For the text-containing cell, return its midpoint in [X, Y] coordinate format. 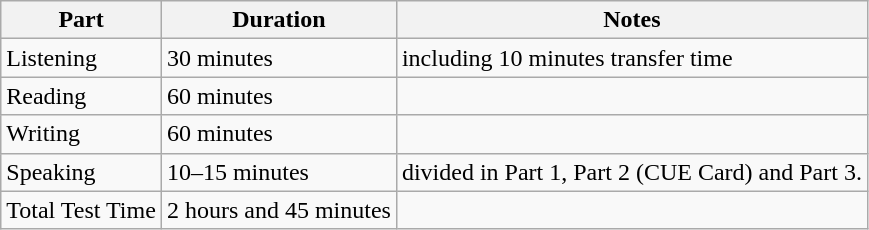
divided in Part 1, Part 2 (CUE Card) and Part 3. [632, 172]
Reading [82, 96]
Duration [278, 20]
including 10 minutes transfer time [632, 58]
Part [82, 20]
30 minutes [278, 58]
Notes [632, 20]
2 hours and 45 minutes [278, 210]
Listening [82, 58]
Total Test Time [82, 210]
10–15 minutes [278, 172]
Speaking [82, 172]
Writing [82, 134]
